Provide the [X, Y] coordinate of the cell's center where the given text is located.  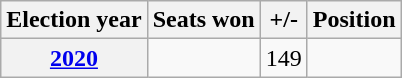
2020 [74, 58]
Seats won [204, 20]
+/- [284, 20]
149 [284, 58]
Election year [74, 20]
Position [354, 20]
